Extract the [x, y] coordinate from the center of the cell holding the provided text.  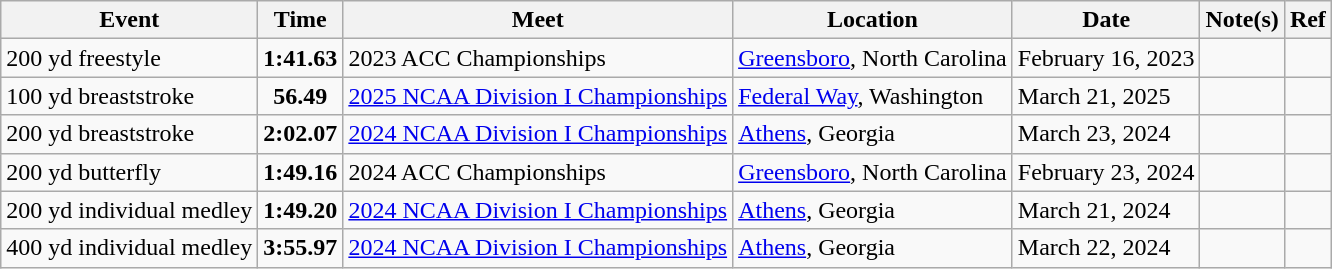
March 21, 2025 [1106, 96]
1:49.16 [300, 172]
2025 NCAA Division I Championships [538, 96]
200 yd butterfly [130, 172]
Time [300, 20]
56.49 [300, 96]
Federal Way, Washington [873, 96]
March 21, 2024 [1106, 210]
Note(s) [1242, 20]
400 yd individual medley [130, 248]
200 yd individual medley [130, 210]
February 23, 2024 [1106, 172]
Meet [538, 20]
March 22, 2024 [1106, 248]
1:49.20 [300, 210]
2023 ACC Championships [538, 58]
200 yd freestyle [130, 58]
Date [1106, 20]
Ref [1308, 20]
Event [130, 20]
2024 ACC Championships [538, 172]
February 16, 2023 [1106, 58]
Location [873, 20]
200 yd breaststroke [130, 134]
100 yd breaststroke [130, 96]
2:02.07 [300, 134]
1:41.63 [300, 58]
March 23, 2024 [1106, 134]
3:55.97 [300, 248]
